Determine the [X, Y] coordinate at the center of the cell enclosing the given text.  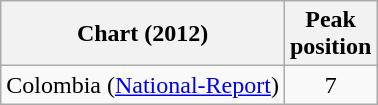
Colombia (National-Report) [143, 85]
7 [330, 85]
Chart (2012) [143, 34]
Peakposition [330, 34]
